Capture the cell that displays the provided text and extract its [x, y] central coordinate. 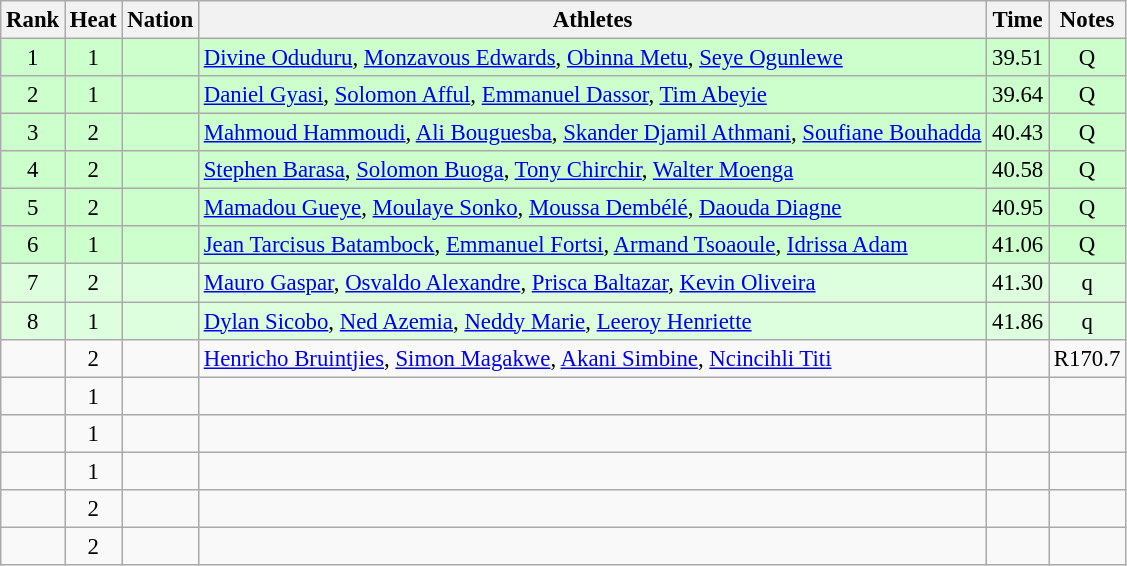
40.58 [1018, 170]
40.43 [1018, 133]
Notes [1088, 20]
Mahmoud Hammoudi, Ali Bouguesba, Skander Djamil Athmani, Soufiane Bouhadda [592, 133]
41.30 [1018, 283]
Dylan Sicobo, Ned Azemia, Neddy Marie, Leeroy Henriette [592, 321]
Mamadou Gueye, Moulaye Sonko, Moussa Dembélé, Daouda Diagne [592, 208]
Rank [33, 20]
39.64 [1018, 95]
5 [33, 208]
3 [33, 133]
Jean Tarcisus Batambock, Emmanuel Fortsi, Armand Tsoaoule, Idrissa Adam [592, 245]
41.86 [1018, 321]
40.95 [1018, 208]
7 [33, 283]
8 [33, 321]
Heat [94, 20]
Divine Oduduru, Monzavous Edwards, Obinna Metu, Seye Ogunlewe [592, 58]
Time [1018, 20]
39.51 [1018, 58]
Mauro Gaspar, Osvaldo Alexandre, Prisca Baltazar, Kevin Oliveira [592, 283]
Athletes [592, 20]
6 [33, 245]
41.06 [1018, 245]
Henricho Bruintjies, Simon Magakwe, Akani Simbine, Ncincihli Titi [592, 358]
4 [33, 170]
Stephen Barasa, Solomon Buoga, Tony Chirchir, Walter Moenga [592, 170]
R170.7 [1088, 358]
Nation [160, 20]
Daniel Gyasi, Solomon Afful, Emmanuel Dassor, Tim Abeyie [592, 95]
